Find where the given text appears and provide that cell's center as [X, Y] coordinate. 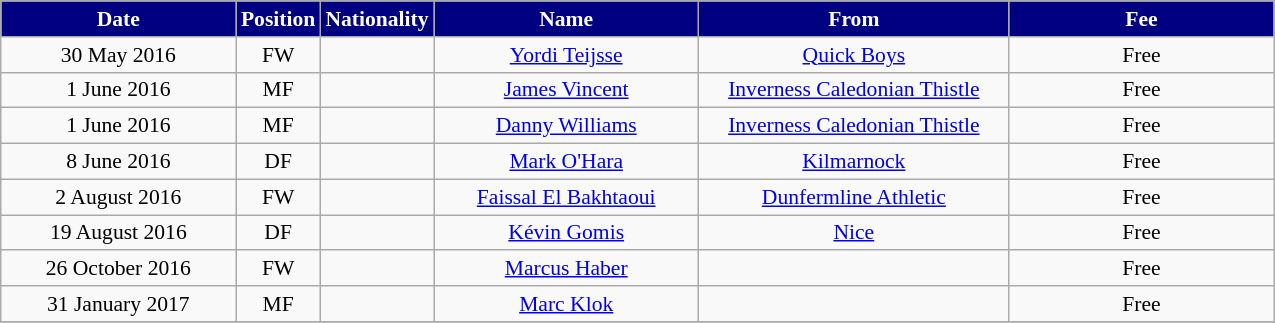
Quick Boys [854, 55]
26 October 2016 [118, 269]
Name [566, 19]
Danny Williams [566, 126]
Marc Klok [566, 304]
Marcus Haber [566, 269]
From [854, 19]
Date [118, 19]
Mark O'Hara [566, 162]
James Vincent [566, 90]
2 August 2016 [118, 197]
Nice [854, 233]
31 January 2017 [118, 304]
Kilmarnock [854, 162]
19 August 2016 [118, 233]
Yordi Teijsse [566, 55]
Kévin Gomis [566, 233]
8 June 2016 [118, 162]
Dunfermline Athletic [854, 197]
Nationality [376, 19]
30 May 2016 [118, 55]
Fee [1142, 19]
Faissal El Bakhtaoui [566, 197]
Position [278, 19]
